Extract the (x, y) coordinate from the center of the cell holding the provided text.  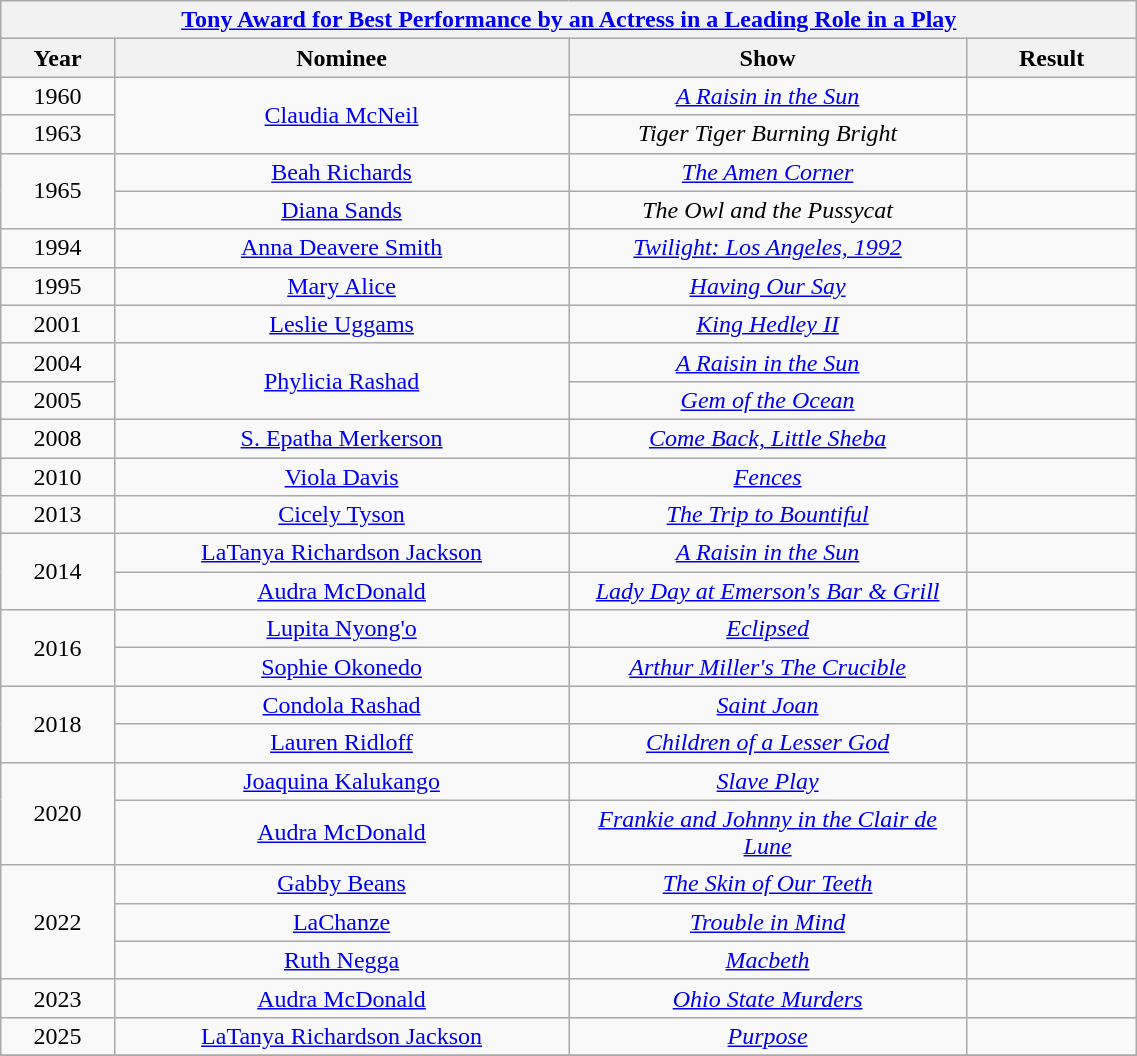
2005 (58, 400)
2023 (58, 998)
Slave Play (768, 781)
Twilight: Los Angeles, 1992 (768, 248)
2004 (58, 362)
Come Back, Little Sheba (768, 438)
Ruth Negga (341, 960)
Phylicia Rashad (341, 381)
2018 (58, 724)
LaChanze (341, 922)
2020 (58, 814)
Frankie and Johnny in the Clair de Lune (768, 832)
1994 (58, 248)
1960 (58, 96)
2025 (58, 1036)
2001 (58, 324)
Leslie Uggams (341, 324)
Arthur Miller's The Crucible (768, 667)
Trouble in Mind (768, 922)
S. Epatha Merkerson (341, 438)
Macbeth (768, 960)
Viola Davis (341, 477)
Purpose (768, 1036)
2008 (58, 438)
2010 (58, 477)
Gabby Beans (341, 884)
1965 (58, 191)
The Owl and the Pussycat (768, 210)
Sophie Okonedo (341, 667)
Tiger Tiger Burning Bright (768, 134)
Claudia McNeil (341, 115)
2013 (58, 515)
Having Our Say (768, 286)
Diana Sands (341, 210)
Year (58, 58)
2016 (58, 648)
Tony Award for Best Performance by an Actress in a Leading Role in a Play (569, 20)
2022 (58, 922)
Nominee (341, 58)
1963 (58, 134)
The Trip to Bountiful (768, 515)
King Hedley II (768, 324)
Result (1051, 58)
Joaquina Kalukango (341, 781)
Gem of the Ocean (768, 400)
Children of a Lesser God (768, 743)
Anna Deavere Smith (341, 248)
The Skin of Our Teeth (768, 884)
Lady Day at Emerson's Bar & Grill (768, 591)
Saint Joan (768, 705)
Lupita Nyong'o (341, 629)
Ohio State Murders (768, 998)
Eclipsed (768, 629)
The Amen Corner (768, 172)
Condola Rashad (341, 705)
Beah Richards (341, 172)
Mary Alice (341, 286)
Cicely Tyson (341, 515)
Show (768, 58)
Lauren Ridloff (341, 743)
2014 (58, 572)
Fences (768, 477)
1995 (58, 286)
